Provide the [X, Y] coordinate of the cell's center where the given text is located.  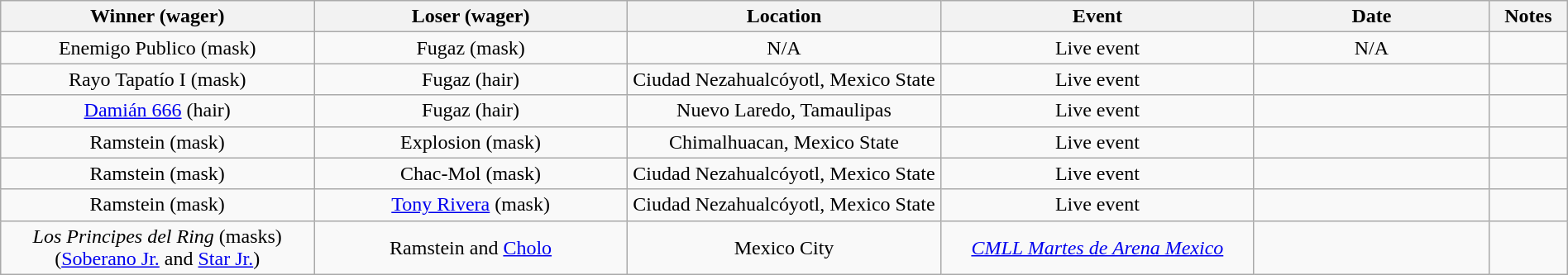
Location [784, 17]
Explosion (mask) [471, 142]
Damián 666 (hair) [157, 111]
Fugaz (mask) [471, 48]
Mexico City [784, 248]
Tony Rivera (mask) [471, 205]
Chimalhuacan, Mexico State [784, 142]
Winner (wager) [157, 17]
Notes [1528, 17]
Event [1097, 17]
Ramstein and Cholo [471, 248]
Rayo Tapatío I (mask) [157, 79]
Nuevo Laredo, Tamaulipas [784, 111]
Loser (wager) [471, 17]
Date [1371, 17]
CMLL Martes de Arena Mexico [1097, 248]
Los Principes del Ring (masks)(Soberano Jr. and Star Jr.) [157, 248]
Chac-Mol (mask) [471, 173]
Enemigo Publico (mask) [157, 48]
